Output the [x, y] coordinate of the center of the cell containing the given text.  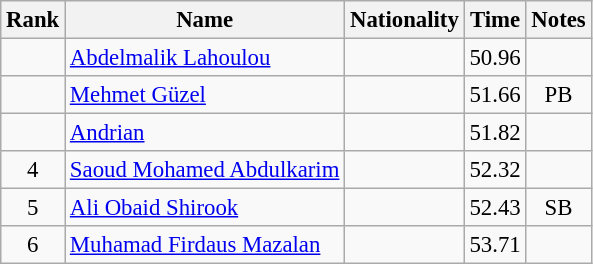
Notes [558, 20]
52.32 [495, 170]
Saoud Mohamed Abdulkarim [205, 170]
51.66 [495, 95]
Nationality [404, 20]
Rank [33, 20]
Andrian [205, 133]
Abdelmalik Lahoulou [205, 58]
5 [33, 208]
Mehmet Güzel [205, 95]
52.43 [495, 208]
Time [495, 20]
Muhamad Firdaus Mazalan [205, 245]
SB [558, 208]
4 [33, 170]
6 [33, 245]
Ali Obaid Shirook [205, 208]
50.96 [495, 58]
Name [205, 20]
51.82 [495, 133]
53.71 [495, 245]
PB [558, 95]
